From the cell containing the given text, extract its center point as (x, y) coordinate. 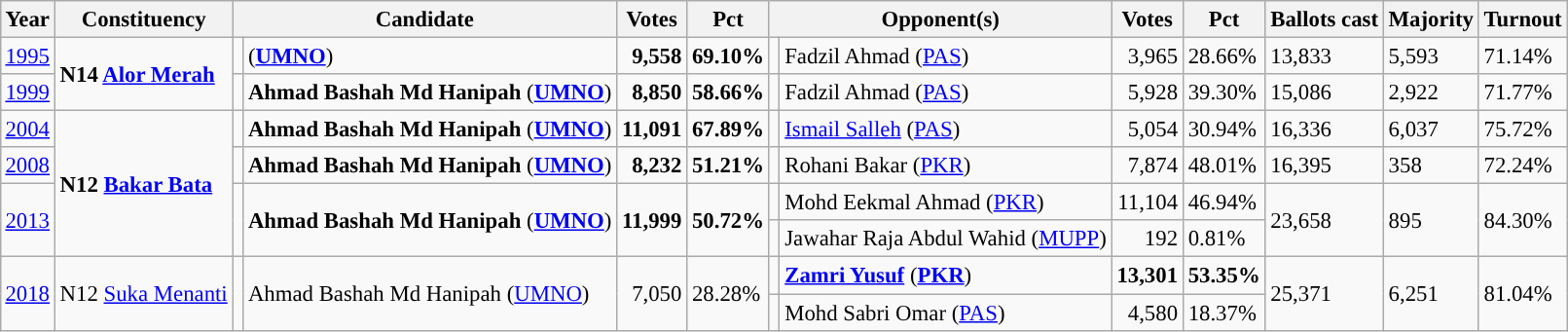
Jawahar Raja Abdul Wahid (MUPP) (946, 239)
71.14% (1522, 55)
2013 (27, 220)
11,999 (652, 220)
16,336 (1324, 129)
Year (27, 19)
2018 (27, 294)
Opponent(s) (940, 19)
2004 (27, 129)
(UMNO) (430, 55)
18.37% (1224, 313)
69.10% (728, 55)
9,558 (652, 55)
5,054 (1147, 129)
895 (1431, 220)
358 (1431, 166)
23,658 (1324, 220)
84.30% (1522, 220)
2008 (27, 166)
13,833 (1324, 55)
Ballots cast (1324, 19)
81.04% (1522, 294)
0.81% (1224, 239)
Constituency (144, 19)
28.66% (1224, 55)
58.66% (728, 92)
Ismail Salleh (PAS) (946, 129)
Zamri Yusuf (PKR) (946, 276)
N12 Suka Menanti (144, 294)
75.72% (1522, 129)
16,395 (1324, 166)
11,091 (652, 129)
15,086 (1324, 92)
67.89% (728, 129)
28.28% (728, 294)
8,232 (652, 166)
4,580 (1147, 313)
Rohani Bakar (PKR) (946, 166)
1999 (27, 92)
Mohd Sabri Omar (PAS) (946, 313)
6,037 (1431, 129)
N14 Alor Merah (144, 74)
7,874 (1147, 166)
1995 (27, 55)
6,251 (1431, 294)
11,104 (1147, 203)
13,301 (1147, 276)
192 (1147, 239)
72.24% (1522, 166)
30.94% (1224, 129)
71.77% (1522, 92)
48.01% (1224, 166)
N12 Bakar Bata (144, 184)
8,850 (652, 92)
39.30% (1224, 92)
Majority (1431, 19)
50.72% (728, 220)
5,593 (1431, 55)
7,050 (652, 294)
5,928 (1147, 92)
53.35% (1224, 276)
Mohd Eekmal Ahmad (PKR) (946, 203)
51.21% (728, 166)
3,965 (1147, 55)
Turnout (1522, 19)
25,371 (1324, 294)
2,922 (1431, 92)
46.94% (1224, 203)
Candidate (424, 19)
